Scan for the cell matching the given text and deliver its [x, y] coordinate at center. 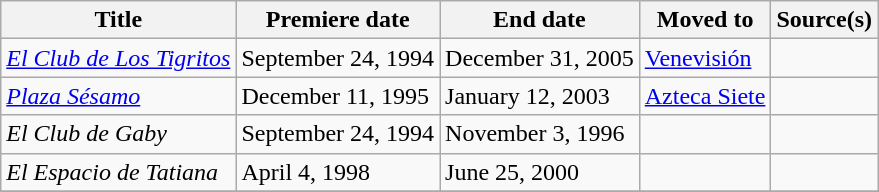
December 31, 2005 [540, 58]
December 11, 1995 [338, 96]
Premiere date [338, 20]
January 12, 2003 [540, 96]
Azteca Siete [705, 96]
El Club de Los Tigritos [118, 58]
Source(s) [824, 20]
El Espacio de Tatiana [118, 172]
Title [118, 20]
End date [540, 20]
El Club de Gaby [118, 134]
November 3, 1996 [540, 134]
June 25, 2000 [540, 172]
Moved to [705, 20]
Venevisión [705, 58]
April 4, 1998 [338, 172]
Plaza Sésamo [118, 96]
